Return (x, y) of the center of cell containing provided text 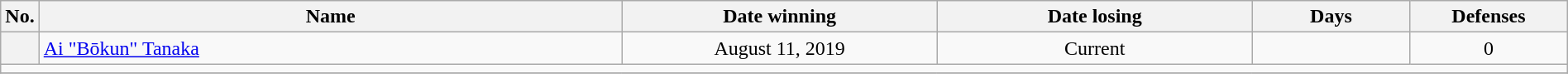
Date winning (779, 17)
Days (1331, 17)
No. (20, 17)
Current (1095, 48)
Date losing (1095, 17)
Defenses (1489, 17)
August 11, 2019 (779, 48)
Name (331, 17)
0 (1489, 48)
Ai "Bōkun" Tanaka (331, 48)
